From the cell containing the given text, extract its center point as (X, Y) coordinate. 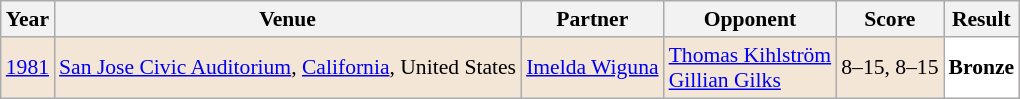
Thomas Kihlström Gillian Gilks (750, 68)
8–15, 8–15 (890, 68)
Year (28, 19)
Venue (288, 19)
Bronze (982, 68)
Result (982, 19)
Imelda Wiguna (592, 68)
1981 (28, 68)
Partner (592, 19)
Opponent (750, 19)
Score (890, 19)
San Jose Civic Auditorium, California, United States (288, 68)
